Detect which cell encompasses the target text, then output its [X, Y] center coordinate. 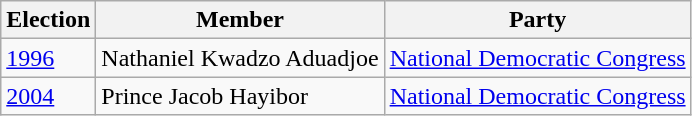
Nathaniel Kwadzo Aduadjoe [240, 58]
2004 [48, 96]
Member [240, 20]
Election [48, 20]
Prince Jacob Hayibor [240, 96]
Party [538, 20]
1996 [48, 58]
